Return the [X, Y] coordinate for the center point of the cell that contains the specified text.  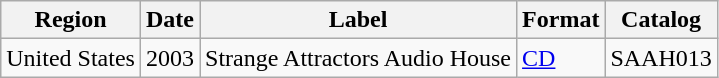
Label [358, 20]
United States [71, 58]
SAAH013 [661, 58]
Format [561, 20]
Catalog [661, 20]
Strange Attractors Audio House [358, 58]
Region [71, 20]
2003 [170, 58]
CD [561, 58]
Date [170, 20]
